Detect which cell encompasses the target text, then output its [X, Y] center coordinate. 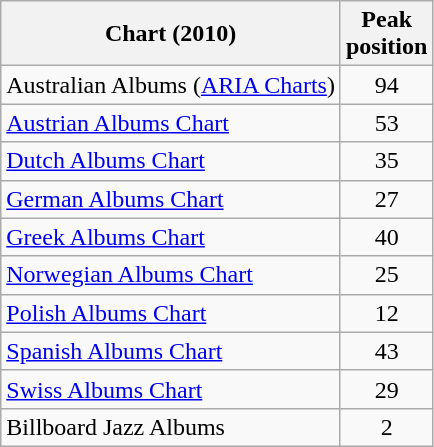
94 [386, 85]
Swiss Albums Chart [171, 389]
43 [386, 351]
Australian Albums (ARIA Charts) [171, 85]
Austrian Albums Chart [171, 123]
Greek Albums Chart [171, 237]
Billboard Jazz Albums [171, 427]
Norwegian Albums Chart [171, 275]
German Albums Chart [171, 199]
Peakposition [386, 34]
Spanish Albums Chart [171, 351]
53 [386, 123]
Chart (2010) [171, 34]
29 [386, 389]
25 [386, 275]
Dutch Albums Chart [171, 161]
40 [386, 237]
2 [386, 427]
Polish Albums Chart [171, 313]
12 [386, 313]
27 [386, 199]
35 [386, 161]
